Return (X, Y) of the center of cell containing provided text 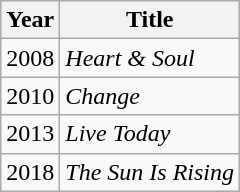
2018 (30, 172)
Live Today (150, 134)
The Sun Is Rising (150, 172)
2008 (30, 58)
Title (150, 20)
2010 (30, 96)
Year (30, 20)
Heart & Soul (150, 58)
2013 (30, 134)
Change (150, 96)
